From the cell containing the given text, extract its center point as [X, Y] coordinate. 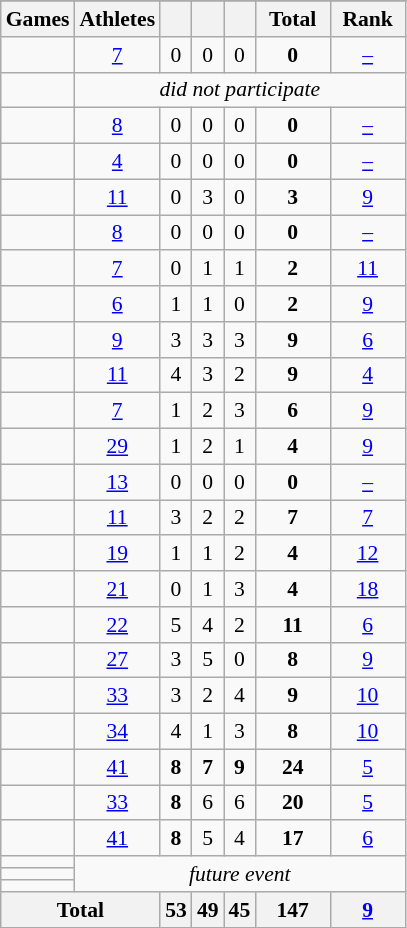
21 [117, 589]
24 [292, 767]
Athletes [117, 19]
45 [240, 910]
13 [117, 482]
53 [176, 910]
Games [38, 19]
27 [117, 660]
20 [292, 803]
17 [292, 839]
22 [117, 625]
12 [368, 554]
future event [240, 874]
19 [117, 554]
34 [117, 732]
Rank [368, 19]
49 [208, 910]
18 [368, 589]
147 [292, 910]
29 [117, 447]
did not participate [240, 90]
